Identify which cell holds the provided text, then report its (X, Y) central coordinate. 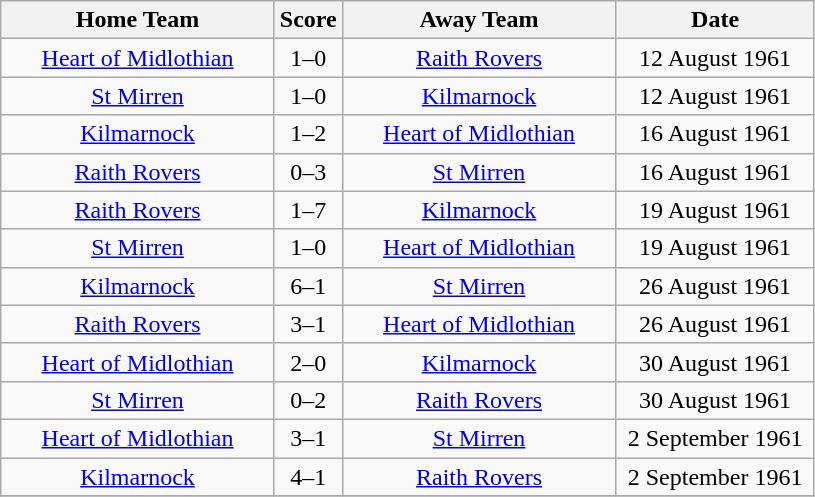
0–3 (308, 172)
0–2 (308, 400)
6–1 (308, 286)
1–7 (308, 210)
4–1 (308, 477)
Home Team (138, 20)
2–0 (308, 362)
1–2 (308, 134)
Date (716, 20)
Score (308, 20)
Away Team (479, 20)
